Detect which cell encompasses the target text, then output its [x, y] center coordinate. 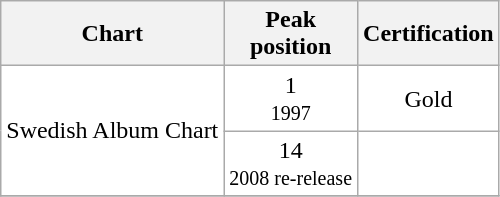
Gold [429, 98]
Swedish Album Chart [112, 131]
Certification [429, 34]
Peakposition [291, 34]
11997 [291, 98]
Chart [112, 34]
142008 re-release [291, 164]
